Return (X, Y) of the center of cell containing provided text 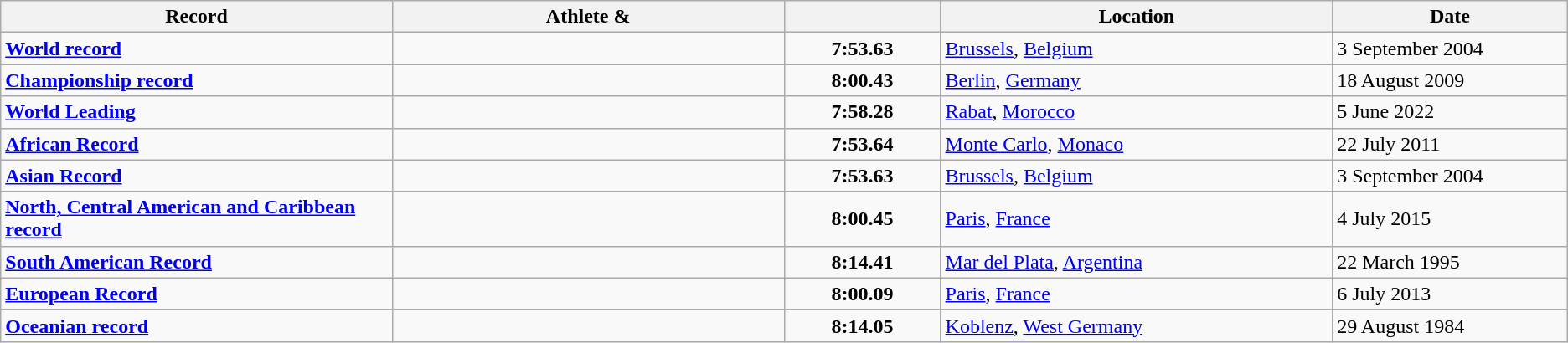
22 July 2011 (1451, 144)
Location (1137, 17)
European Record (197, 294)
Mar del Plata, Argentina (1137, 262)
Koblenz, West Germany (1137, 325)
Berlin, Germany (1137, 80)
North, Central American and Caribbean record (197, 219)
4 July 2015 (1451, 219)
South American Record (197, 262)
Asian Record (197, 176)
Championship record (197, 80)
8:14.41 (863, 262)
Record (197, 17)
World record (197, 49)
Rabat, Morocco (1137, 112)
8:14.05 (863, 325)
Monte Carlo, Monaco (1137, 144)
29 August 1984 (1451, 325)
18 August 2009 (1451, 80)
6 July 2013 (1451, 294)
African Record (197, 144)
7:53.64 (863, 144)
22 March 1995 (1451, 262)
Athlete & (588, 17)
7:58.28 (863, 112)
8:00.09 (863, 294)
8:00.43 (863, 80)
5 June 2022 (1451, 112)
World Leading (197, 112)
Oceanian record (197, 325)
8:00.45 (863, 219)
Date (1451, 17)
